Return (x, y) of the center of cell containing provided text 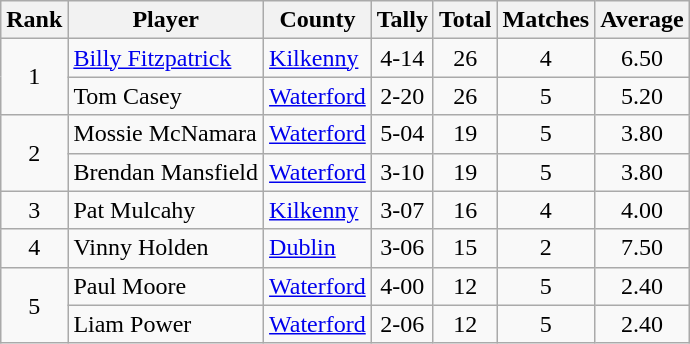
2-20 (402, 96)
16 (465, 210)
Vinny Holden (166, 248)
Pat Mulcahy (166, 210)
5-04 (402, 134)
4.00 (642, 210)
5.20 (642, 96)
Player (166, 20)
Total (465, 20)
Rank (34, 20)
Dublin (318, 248)
Tom Casey (166, 96)
1 (34, 77)
4-00 (402, 286)
3-07 (402, 210)
3-06 (402, 248)
3 (34, 210)
County (318, 20)
Matches (546, 20)
6.50 (642, 58)
Average (642, 20)
15 (465, 248)
Tally (402, 20)
Billy Fitzpatrick (166, 58)
Paul Moore (166, 286)
3-10 (402, 172)
Brendan Mansfield (166, 172)
2-06 (402, 324)
4-14 (402, 58)
7.50 (642, 248)
Liam Power (166, 324)
Mossie McNamara (166, 134)
